Extract the (X, Y) coordinate from the center of the cell holding the provided text.  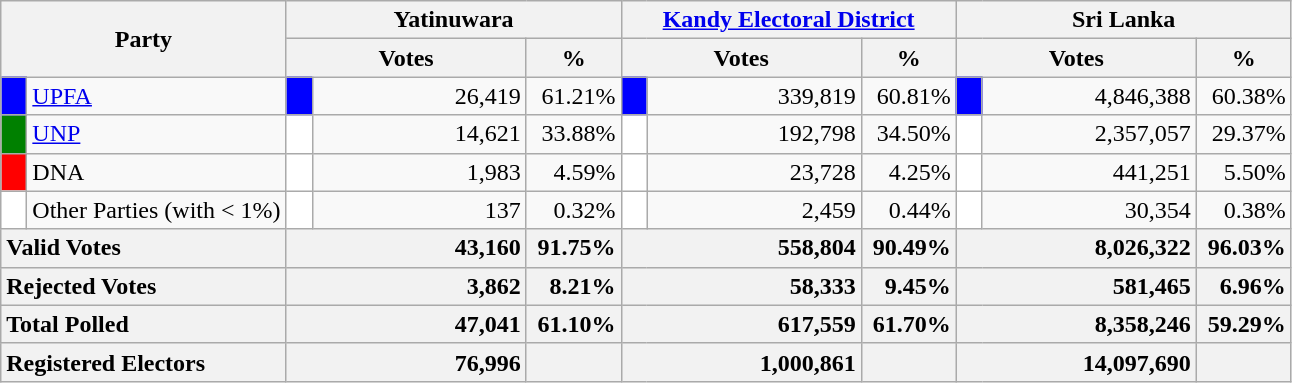
137 (419, 210)
Kandy Electoral District (788, 20)
6.96% (1244, 286)
3,862 (406, 286)
Registered Electors (144, 362)
59.29% (1244, 324)
DNA (156, 172)
2,357,057 (1089, 134)
76,996 (406, 362)
1,000,861 (741, 362)
Sri Lanka (1124, 20)
Total Polled (144, 324)
29.37% (1244, 134)
91.75% (574, 248)
617,559 (741, 324)
8,026,322 (1076, 248)
UNP (156, 134)
1,983 (419, 172)
Yatinuwara (454, 20)
8.21% (574, 286)
441,251 (1089, 172)
0.32% (574, 210)
9.45% (908, 286)
33.88% (574, 134)
14,621 (419, 134)
34.50% (908, 134)
61.21% (574, 96)
47,041 (406, 324)
4,846,388 (1089, 96)
61.70% (908, 324)
26,419 (419, 96)
192,798 (754, 134)
14,097,690 (1076, 362)
558,804 (741, 248)
Rejected Votes (144, 286)
43,160 (406, 248)
581,465 (1076, 286)
96.03% (1244, 248)
61.10% (574, 324)
339,819 (754, 96)
4.59% (574, 172)
Other Parties (with < 1%) (156, 210)
60.38% (1244, 96)
58,333 (741, 286)
30,354 (1089, 210)
90.49% (908, 248)
2,459 (754, 210)
8,358,246 (1076, 324)
4.25% (908, 172)
Party (144, 39)
23,728 (754, 172)
Valid Votes (144, 248)
UPFA (156, 96)
0.38% (1244, 210)
5.50% (1244, 172)
0.44% (908, 210)
60.81% (908, 96)
